Output the [X, Y] coordinate of the center of the cell containing the given text.  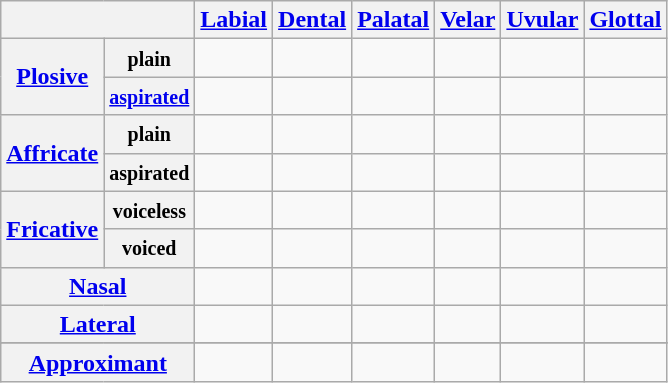
Velar [468, 20]
Affricate [52, 153]
Glottal [626, 20]
Approximant [98, 362]
Palatal [394, 20]
Nasal [98, 286]
Uvular [542, 20]
Lateral [98, 324]
Fricative [52, 229]
Dental [312, 20]
voiced [150, 248]
Plosive [52, 77]
Labial [234, 20]
voiceless [150, 210]
